Provide the (X, Y) coordinate of the cell's center where the given text is located.  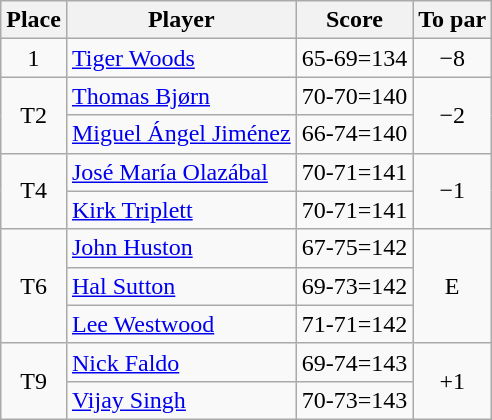
T9 (34, 381)
Hal Sutton (181, 286)
Thomas Bjørn (181, 96)
1 (34, 58)
+1 (452, 381)
Miguel Ángel Jiménez (181, 134)
65-69=134 (354, 58)
T4 (34, 191)
69-73=142 (354, 286)
Lee Westwood (181, 324)
−1 (452, 191)
E (452, 286)
Place (34, 20)
Vijay Singh (181, 400)
Tiger Woods (181, 58)
Score (354, 20)
66-74=140 (354, 134)
Nick Faldo (181, 362)
Kirk Triplett (181, 210)
71-71=142 (354, 324)
T6 (34, 286)
70-70=140 (354, 96)
70-73=143 (354, 400)
John Huston (181, 248)
−2 (452, 115)
−8 (452, 58)
To par (452, 20)
José María Olazábal (181, 172)
Player (181, 20)
T2 (34, 115)
67-75=142 (354, 248)
69-74=143 (354, 362)
